Output the [X, Y] coordinate of the center of the cell containing the given text.  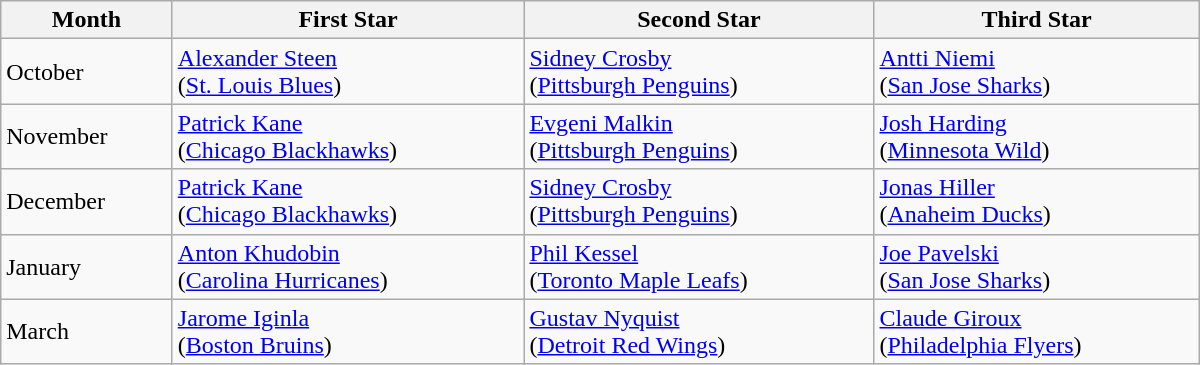
Gustav Nyquist(Detroit Red Wings) [699, 332]
Jarome Iginla(Boston Bruins) [348, 332]
Joe Pavelski(San Jose Sharks) [1036, 266]
November [87, 136]
Anton Khudobin(Carolina Hurricanes) [348, 266]
Second Star [699, 20]
Month [87, 20]
Claude Giroux(Philadelphia Flyers) [1036, 332]
Jonas Hiller(Anaheim Ducks) [1036, 202]
Third Star [1036, 20]
First Star [348, 20]
Evgeni Malkin(Pittsburgh Penguins) [699, 136]
October [87, 72]
December [87, 202]
Josh Harding(Minnesota Wild) [1036, 136]
January [87, 266]
Alexander Steen(St. Louis Blues) [348, 72]
Antti Niemi(San Jose Sharks) [1036, 72]
March [87, 332]
Phil Kessel(Toronto Maple Leafs) [699, 266]
